From the cell containing the given text, extract its center point as (X, Y) coordinate. 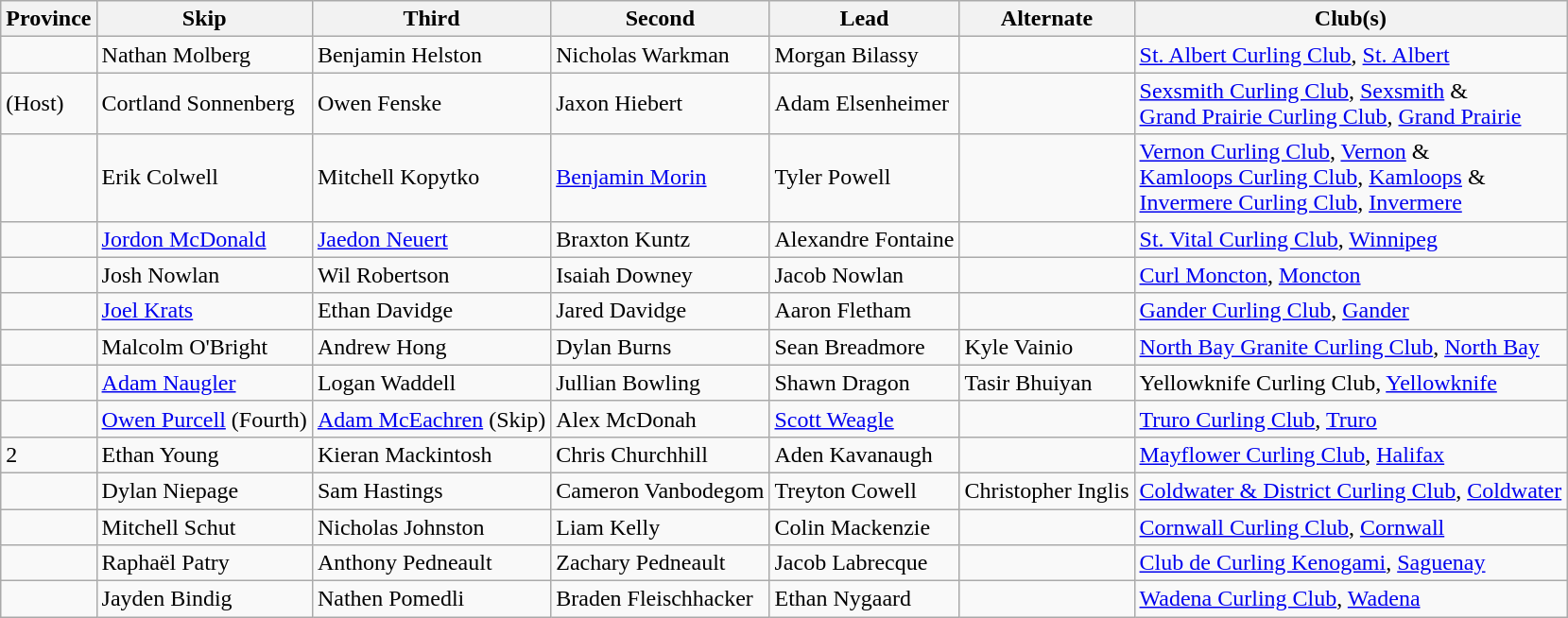
Jullian Bowling (660, 383)
Jordon McDonald (204, 239)
Kyle Vainio (1047, 347)
Christopher Inglis (1047, 490)
Nicholas Warkman (660, 55)
Owen Fenske (431, 104)
(Host) (49, 104)
Ethan Davidge (431, 311)
Alexandre Fontaine (864, 239)
Erik Colwell (204, 178)
Scott Weagle (864, 419)
Malcolm O'Bright (204, 347)
St. Albert Curling Club, St. Albert (1351, 55)
Wadena Curling Club, Wadena (1351, 599)
Aden Kavanaugh (864, 455)
Mitchell Schut (204, 526)
Logan Waddell (431, 383)
Joel Krats (204, 311)
Adam Naugler (204, 383)
Sam Hastings (431, 490)
Third (431, 19)
Benjamin Helston (431, 55)
Isaiah Downey (660, 275)
Alternate (1047, 19)
Braxton Kuntz (660, 239)
Cameron Vanbodegom (660, 490)
2 (49, 455)
Kieran Mackintosh (431, 455)
Tasir Bhuiyan (1047, 383)
Sexsmith Curling Club, Sexsmith & Grand Prairie Curling Club, Grand Prairie (1351, 104)
Chris Churchhill (660, 455)
Club(s) (1351, 19)
Mayflower Curling Club, Halifax (1351, 455)
Wil Robertson (431, 275)
Nathan Molberg (204, 55)
Jayden Bindig (204, 599)
Nicholas Johnston (431, 526)
Liam Kelly (660, 526)
Shawn Dragon (864, 383)
Josh Nowlan (204, 275)
Anthony Pedneault (431, 563)
Coldwater & District Curling Club, Coldwater (1351, 490)
St. Vital Curling Club, Winnipeg (1351, 239)
Mitchell Kopytko (431, 178)
Raphaël Patry (204, 563)
Jaedon Neuert (431, 239)
Benjamin Morin (660, 178)
Lead (864, 19)
Dylan Niepage (204, 490)
Aaron Fletham (864, 311)
Owen Purcell (Fourth) (204, 419)
Ethan Young (204, 455)
Morgan Bilassy (864, 55)
Sean Breadmore (864, 347)
Gander Curling Club, Gander (1351, 311)
Yellowknife Curling Club, Yellowknife (1351, 383)
Andrew Hong (431, 347)
Zachary Pedneault (660, 563)
Club de Curling Kenogami, Saguenay (1351, 563)
Skip (204, 19)
Cornwall Curling Club, Cornwall (1351, 526)
Truro Curling Club, Truro (1351, 419)
Jared Davidge (660, 311)
Second (660, 19)
Dylan Burns (660, 347)
Ethan Nygaard (864, 599)
Cortland Sonnenberg (204, 104)
Nathen Pomedli (431, 599)
Adam Elsenheimer (864, 104)
Jacob Nowlan (864, 275)
Braden Fleischhacker (660, 599)
Treyton Cowell (864, 490)
Tyler Powell (864, 178)
Jaxon Hiebert (660, 104)
Colin Mackenzie (864, 526)
Adam McEachren (Skip) (431, 419)
North Bay Granite Curling Club, North Bay (1351, 347)
Province (49, 19)
Alex McDonah (660, 419)
Jacob Labrecque (864, 563)
Vernon Curling Club, Vernon & Kamloops Curling Club, Kamloops & Invermere Curling Club, Invermere (1351, 178)
Curl Moncton, Moncton (1351, 275)
